For the text-containing cell, return its midpoint in [X, Y] coordinate format. 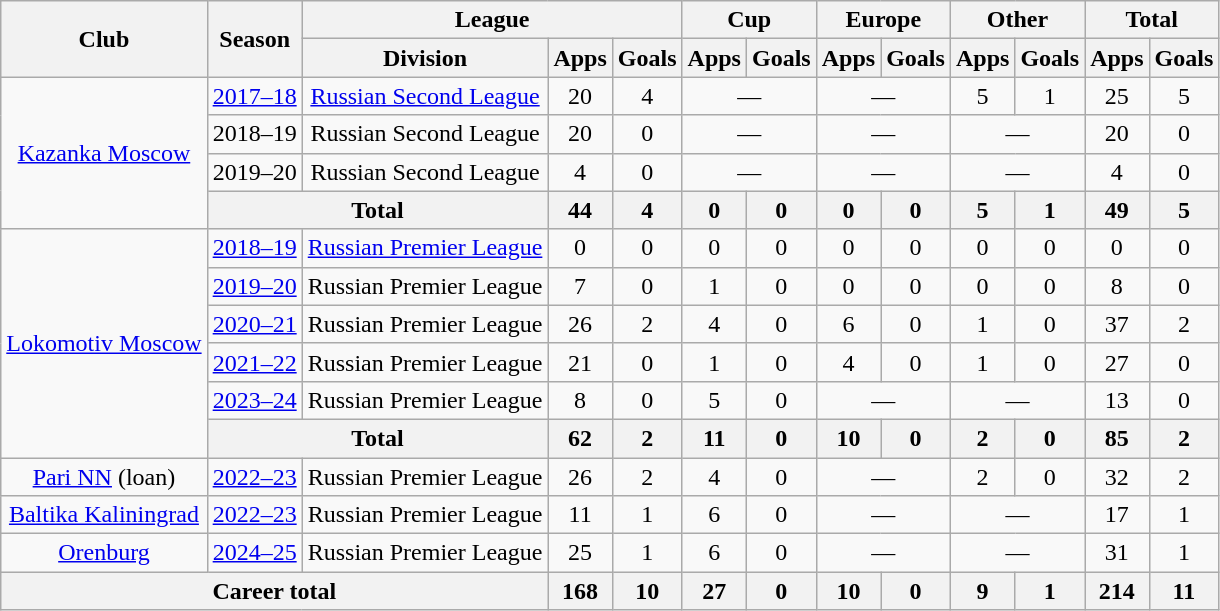
44 [580, 210]
62 [580, 438]
Cup [749, 20]
League [492, 20]
2024–25 [254, 553]
2021–22 [254, 362]
Baltika Kaliningrad [104, 515]
Division [425, 58]
85 [1117, 438]
Pari NN (loan) [104, 477]
2017–18 [254, 96]
9 [982, 591]
Other [1017, 20]
Lokomotiv Moscow [104, 343]
Kazanka Moscow [104, 153]
21 [580, 362]
Europe [883, 20]
49 [1117, 210]
Orenburg [104, 553]
2020–21 [254, 324]
168 [580, 591]
17 [1117, 515]
31 [1117, 553]
214 [1117, 591]
2023–24 [254, 400]
13 [1117, 400]
7 [580, 286]
Career total [274, 591]
37 [1117, 324]
Season [254, 39]
Club [104, 39]
32 [1117, 477]
